Determine the [X, Y] coordinate at the center of the cell enclosing the given text.  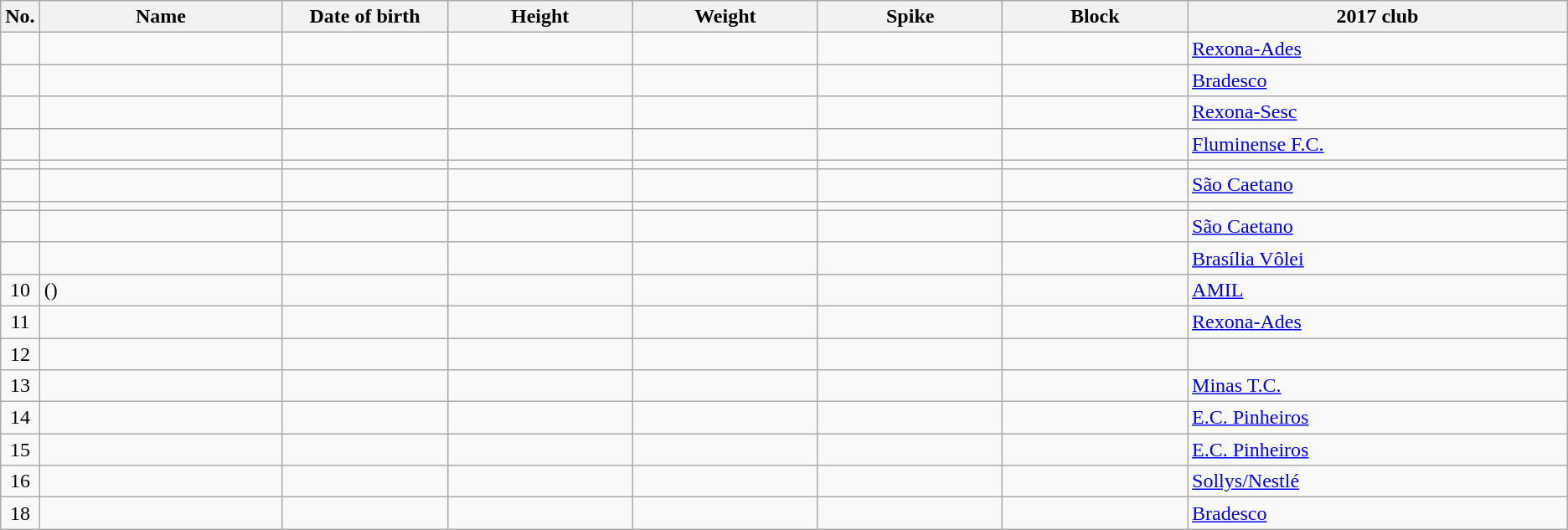
Fluminense F.C. [1378, 144]
15 [20, 450]
12 [20, 354]
AMIL [1378, 290]
Height [539, 17]
18 [20, 513]
10 [20, 290]
Spike [910, 17]
No. [20, 17]
14 [20, 418]
2017 club [1378, 17]
Brasília Vôlei [1378, 258]
Rexona-Sesc [1378, 112]
13 [20, 386]
Name [161, 17]
Weight [725, 17]
() [161, 290]
Minas T.C. [1378, 386]
16 [20, 481]
Date of birth [365, 17]
11 [20, 322]
Sollys/Nestlé [1378, 481]
Block [1096, 17]
